From the cell containing the given text, extract its center point as (x, y) coordinate. 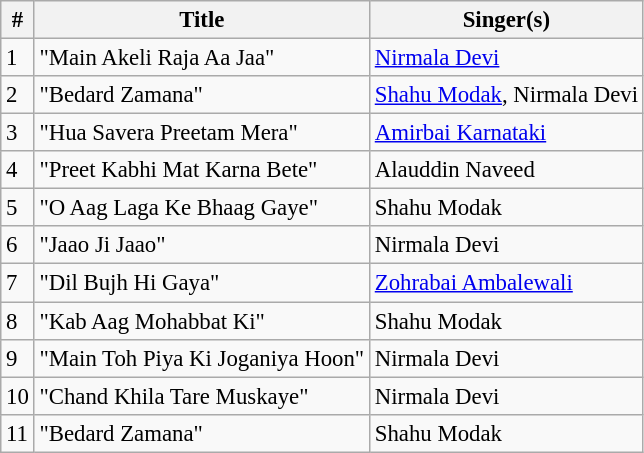
"Preet Kabhi Mat Karna Bete" (202, 170)
Shahu Modak, Nirmala Devi (506, 95)
6 (18, 245)
9 (18, 358)
"Jaao Ji Jaao" (202, 245)
"O Aag Laga Ke Bhaag Gaye" (202, 208)
10 (18, 396)
"Kab Aag Mohabbat Ki" (202, 321)
4 (18, 170)
# (18, 20)
"Chand Khila Tare Muskaye" (202, 396)
Amirbai Karnataki (506, 133)
"Main Akeli Raja Aa Jaa" (202, 58)
Singer(s) (506, 20)
Zohrabai Ambalewali (506, 283)
"Main Toh Piya Ki Joganiya Hoon" (202, 358)
3 (18, 133)
2 (18, 95)
8 (18, 321)
7 (18, 283)
1 (18, 58)
Alauddin Naveed (506, 170)
11 (18, 433)
"Dil Bujh Hi Gaya" (202, 283)
5 (18, 208)
"Hua Savera Preetam Mera" (202, 133)
Title (202, 20)
